Provide the (x, y) coordinate of the cell's center where the given text is located.  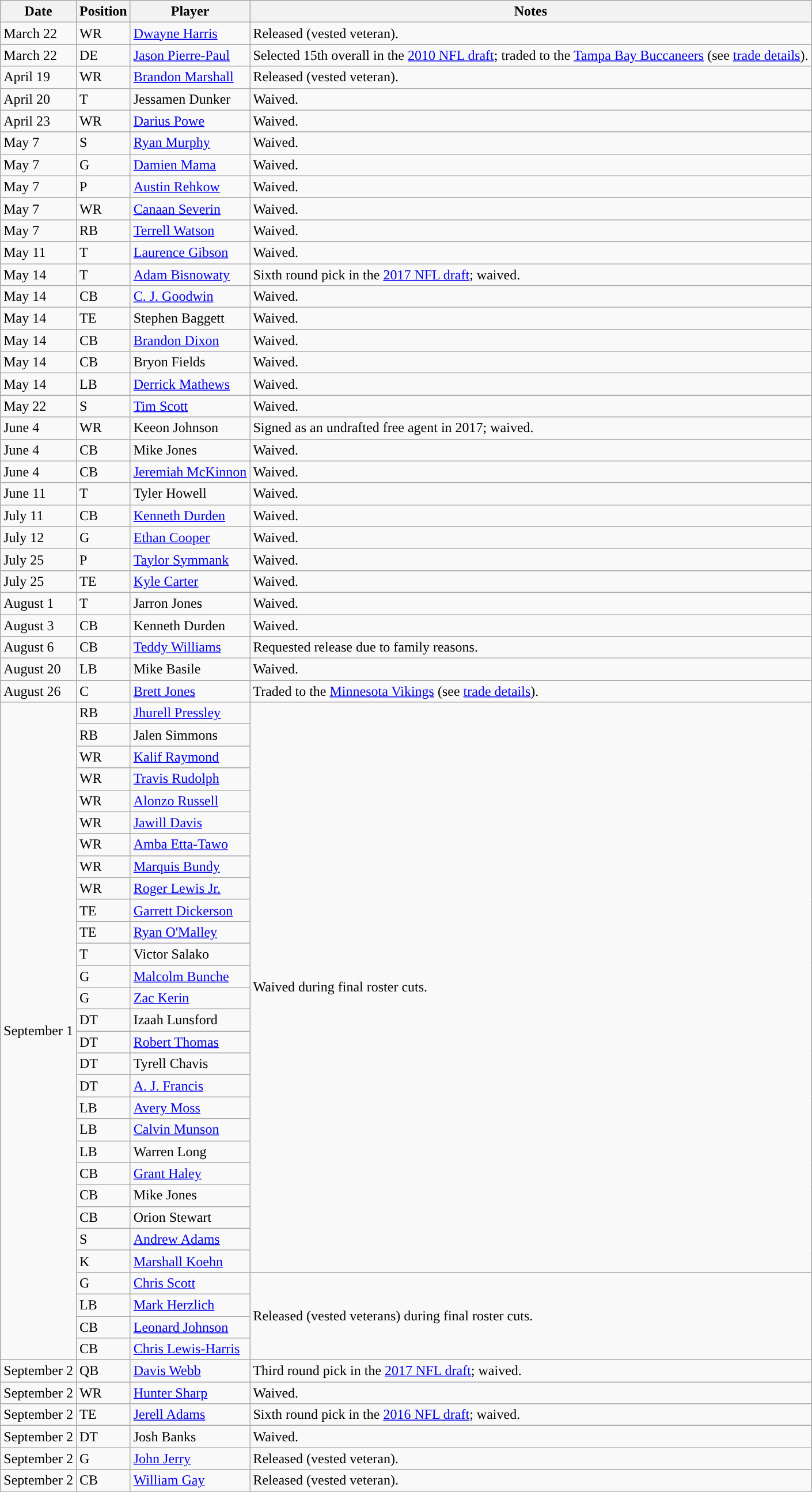
Tyrell Chavis (190, 1064)
Avery Moss (190, 1108)
Alonzo Russell (190, 801)
John Jerry (190, 1459)
Chris Scott (190, 1283)
A. J. Francis (190, 1086)
June 11 (39, 494)
Hunter Sharp (190, 1393)
Tim Scott (190, 406)
August 1 (39, 603)
Derrick Mathews (190, 384)
Darius Powe (190, 121)
Damien Mama (190, 165)
Chris Lewis-Harris (190, 1349)
Sixth round pick in the 2017 NFL draft; waived. (531, 275)
Dwayne Harris (190, 33)
Kyle Carter (190, 581)
Calvin Munson (190, 1130)
April 23 (39, 121)
C. J. Goodwin (190, 297)
Jarron Jones (190, 603)
Position (103, 12)
April 20 (39, 99)
Traded to the Minnesota Vikings (see trade details). (531, 691)
Bryon Fields (190, 362)
Victor Salako (190, 954)
August 6 (39, 647)
Ryan Murphy (190, 143)
Teddy Williams (190, 647)
Marshall Koehn (190, 1261)
August 20 (39, 669)
Ethan Cooper (190, 537)
July 11 (39, 516)
Notes (531, 12)
Jason Pierre-Paul (190, 55)
Mike Basile (190, 669)
Requested release due to family reasons. (531, 647)
Tyler Howell (190, 494)
Canaan Severin (190, 209)
K (103, 1261)
Amba Etta-Tawo (190, 845)
C (103, 691)
August 3 (39, 625)
Brett Jones (190, 691)
Mark Herzlich (190, 1305)
Malcolm Bunche (190, 976)
Sixth round pick in the 2016 NFL draft; waived. (531, 1415)
Leonard Johnson (190, 1327)
DE (103, 55)
Kalif Raymond (190, 757)
Robert Thomas (190, 1042)
Garrett Dickerson (190, 910)
Jessamen Dunker (190, 99)
Terrell Watson (190, 230)
Third round pick in the 2017 NFL draft; waived. (531, 1371)
Stephen Baggett (190, 319)
Jeremiah McKinnon (190, 472)
Brandon Dixon (190, 340)
William Gay (190, 1480)
Date (39, 12)
QB (103, 1371)
April 19 (39, 77)
Jalen Simmons (190, 735)
Josh Banks (190, 1437)
Orion Stewart (190, 1217)
Grant Haley (190, 1173)
Adam Bisnowaty (190, 275)
Jawill Davis (190, 823)
Ryan O'Malley (190, 932)
August 26 (39, 691)
Jhurell Pressley (190, 713)
May 22 (39, 406)
July 12 (39, 537)
Marquis Bundy (190, 866)
Taylor Symmank (190, 559)
Signed as an undrafted free agent in 2017; waived. (531, 428)
Warren Long (190, 1152)
Jerell Adams (190, 1415)
Travis Rudolph (190, 779)
May 11 (39, 252)
Roger Lewis Jr. (190, 888)
Austin Rehkow (190, 187)
Keeon Johnson (190, 428)
Laurence Gibson (190, 252)
September 1 (39, 1031)
Davis Webb (190, 1371)
Selected 15th overall in the 2010 NFL draft; traded to the Tampa Bay Buccaneers (see trade details). (531, 55)
Zac Kerin (190, 998)
Izaah Lunsford (190, 1020)
Player (190, 12)
Released (vested veterans) during final roster cuts. (531, 1316)
Andrew Adams (190, 1239)
Waived during final roster cuts. (531, 987)
Brandon Marshall (190, 77)
